Output the (X, Y) coordinate of the center of the cell containing the given text.  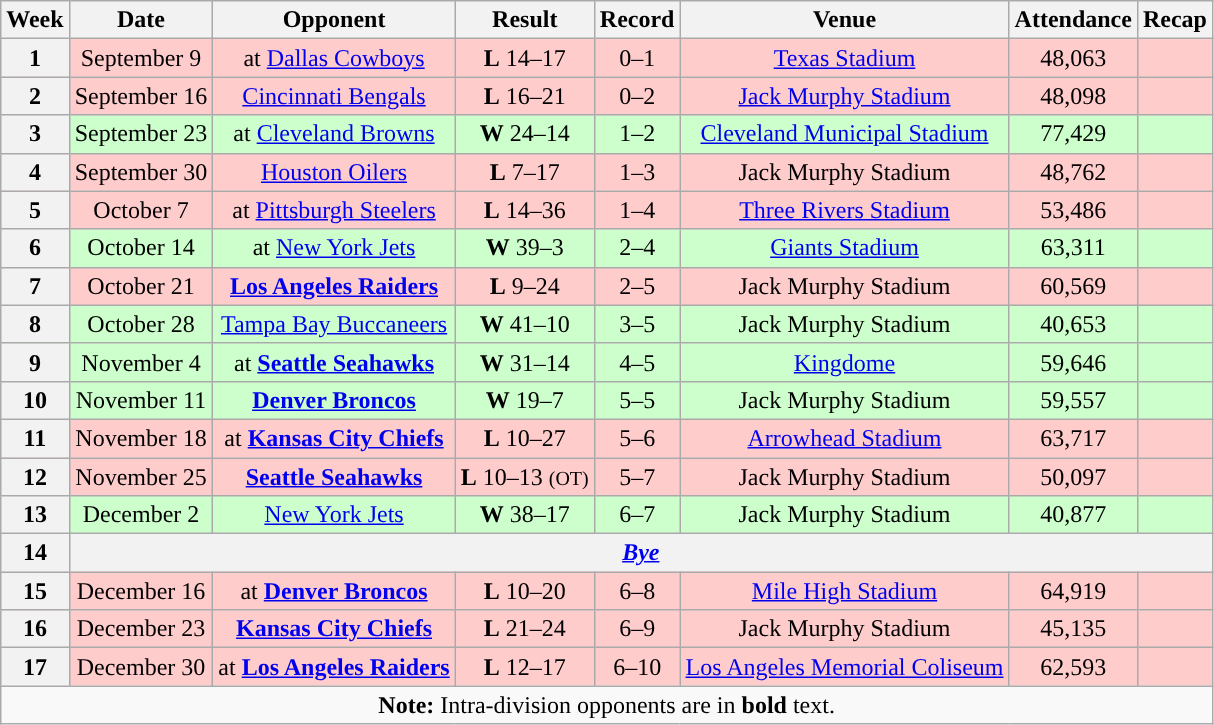
Mile High Stadium (844, 591)
40,877 (1073, 515)
Seattle Seahawks (334, 477)
L 16–21 (524, 96)
September 23 (141, 134)
6 (35, 248)
W 41–10 (524, 324)
L 9–24 (524, 286)
48,063 (1073, 58)
L 21–24 (524, 629)
L 12–17 (524, 667)
13 (35, 515)
5–6 (637, 438)
Cincinnati Bengals (334, 96)
L 10–13 (OT) (524, 477)
1 (35, 58)
Arrowhead Stadium (844, 438)
0–1 (637, 58)
4–5 (637, 362)
7 (35, 286)
59,646 (1073, 362)
Opponent (334, 20)
3–5 (637, 324)
at Cleveland Browns (334, 134)
2–4 (637, 248)
October 28 (141, 324)
at Pittsburgh Steelers (334, 210)
December 2 (141, 515)
6–7 (637, 515)
December 30 (141, 667)
December 23 (141, 629)
October 21 (141, 286)
10 (35, 400)
W 31–14 (524, 362)
W 38–17 (524, 515)
63,717 (1073, 438)
at Seattle Seahawks (334, 362)
Kansas City Chiefs (334, 629)
0–2 (637, 96)
2–5 (637, 286)
New York Jets (334, 515)
W 24–14 (524, 134)
Houston Oilers (334, 172)
December 16 (141, 591)
15 (35, 591)
8 (35, 324)
4 (35, 172)
6–10 (637, 667)
November 11 (141, 400)
W 19–7 (524, 400)
2 (35, 96)
62,593 (1073, 667)
1–4 (637, 210)
L 10–27 (524, 438)
1–3 (637, 172)
L 10–20 (524, 591)
September 30 (141, 172)
50,097 (1073, 477)
November 4 (141, 362)
L 14–36 (524, 210)
September 16 (141, 96)
5 (35, 210)
53,486 (1073, 210)
Note: Intra-division opponents are in bold text. (607, 705)
L 7–17 (524, 172)
3 (35, 134)
Recap (1174, 20)
16 (35, 629)
17 (35, 667)
October 14 (141, 248)
48,762 (1073, 172)
Denver Broncos (334, 400)
Attendance (1073, 20)
November 18 (141, 438)
9 (35, 362)
Bye (640, 553)
48,098 (1073, 96)
W 39–3 (524, 248)
Tampa Bay Buccaneers (334, 324)
Result (524, 20)
at Denver Broncos (334, 591)
Week (35, 20)
September 9 (141, 58)
6–9 (637, 629)
at Dallas Cowboys (334, 58)
64,919 (1073, 591)
Three Rivers Stadium (844, 210)
at Los Angeles Raiders (334, 667)
Record (637, 20)
11 (35, 438)
Los Angeles Raiders (334, 286)
Los Angeles Memorial Coliseum (844, 667)
Kingdome (844, 362)
60,569 (1073, 286)
63,311 (1073, 248)
40,653 (1073, 324)
Date (141, 20)
Cleveland Municipal Stadium (844, 134)
14 (35, 553)
Giants Stadium (844, 248)
at New York Jets (334, 248)
5–5 (637, 400)
5–7 (637, 477)
12 (35, 477)
October 7 (141, 210)
77,429 (1073, 134)
1–2 (637, 134)
Texas Stadium (844, 58)
59,557 (1073, 400)
6–8 (637, 591)
November 25 (141, 477)
Venue (844, 20)
L 14–17 (524, 58)
45,135 (1073, 629)
at Kansas City Chiefs (334, 438)
